Determine the [X, Y] coordinate at the center of the cell enclosing the given text.  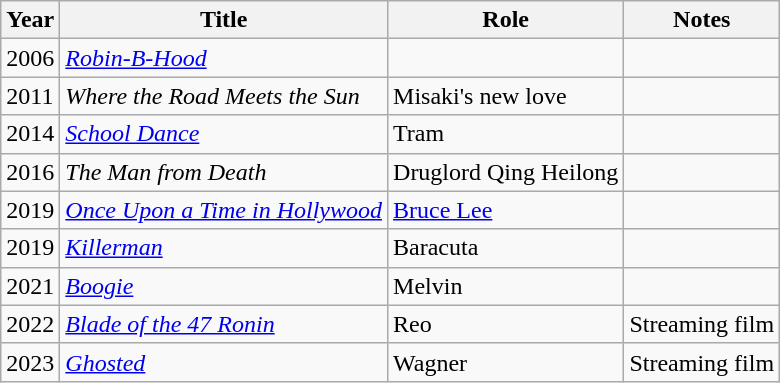
2022 [30, 324]
Killerman [224, 248]
Once Upon a Time in Hollywood [224, 210]
Robin-B-Hood [224, 58]
Baracuta [506, 248]
Role [506, 20]
Ghosted [224, 362]
Boogie [224, 286]
Wagner [506, 362]
2021 [30, 286]
The Man from Death [224, 172]
Misaki's new love [506, 96]
2011 [30, 96]
Bruce Lee [506, 210]
Where the Road Meets the Sun [224, 96]
Druglord Qing Heilong [506, 172]
Reo [506, 324]
2023 [30, 362]
Blade of the 47 Ronin [224, 324]
Melvin [506, 286]
Tram [506, 134]
Title [224, 20]
2014 [30, 134]
2016 [30, 172]
Notes [702, 20]
School Dance [224, 134]
2006 [30, 58]
Year [30, 20]
